Output the (x, y) coordinate of the center of the cell containing the given text.  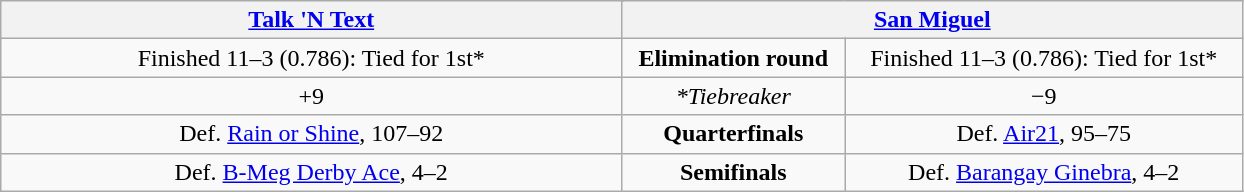
Quarterfinals (734, 134)
Def. B-Meg Derby Ace, 4–2 (312, 172)
Semifinals (734, 172)
Def. Barangay Ginebra, 4–2 (1044, 172)
*Tiebreaker (734, 96)
+9 (312, 96)
San Miguel (932, 20)
Def. Rain or Shine, 107–92 (312, 134)
−9 (1044, 96)
Def. Air21, 95–75 (1044, 134)
Talk 'N Text (312, 20)
Elimination round (734, 58)
